Extract the [x, y] coordinate from the center of the cell holding the provided text.  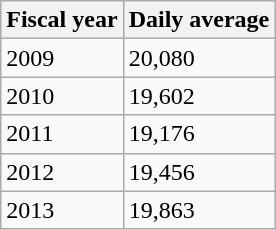
2012 [62, 172]
19,863 [199, 210]
19,176 [199, 134]
Fiscal year [62, 20]
2009 [62, 58]
19,602 [199, 96]
2010 [62, 96]
Daily average [199, 20]
20,080 [199, 58]
2011 [62, 134]
2013 [62, 210]
19,456 [199, 172]
